Locate the cell with the specified text and output its [x, y] center coordinate. 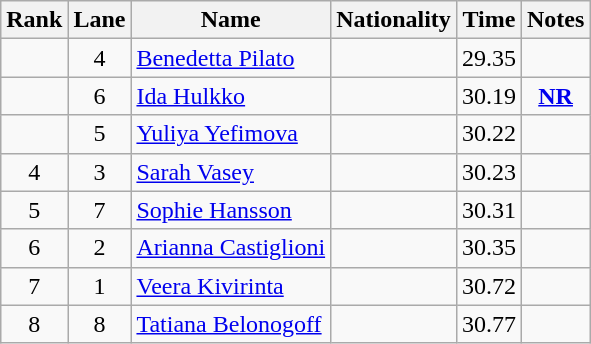
30.19 [488, 96]
30.23 [488, 172]
Sophie Hansson [231, 210]
2 [100, 248]
Veera Kivirinta [231, 286]
30.72 [488, 286]
Rank [34, 20]
30.22 [488, 134]
Yuliya Yefimova [231, 134]
29.35 [488, 58]
30.77 [488, 324]
Lane [100, 20]
Arianna Castiglioni [231, 248]
Name [231, 20]
30.31 [488, 210]
Tatiana Belonogoff [231, 324]
Benedetta Pilato [231, 58]
Nationality [394, 20]
Sarah Vasey [231, 172]
Ida Hulkko [231, 96]
Time [488, 20]
1 [100, 286]
3 [100, 172]
Notes [555, 20]
NR [555, 96]
30.35 [488, 248]
